Determine the [X, Y] coordinate at the center of the cell enclosing the given text.  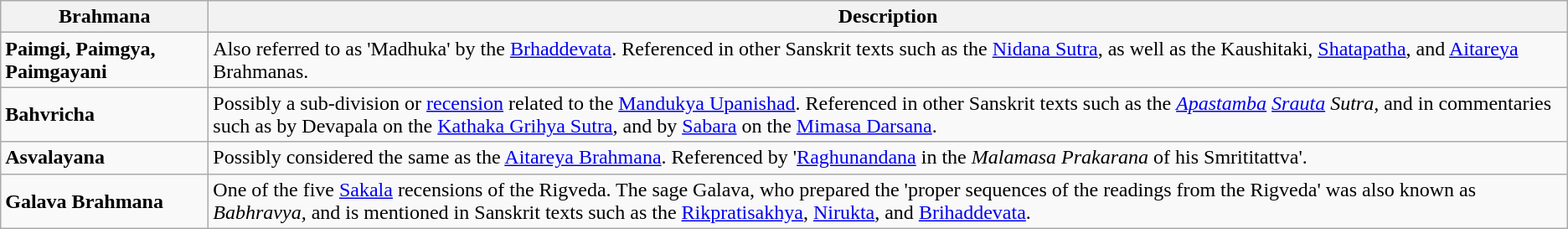
Bahvricha [105, 114]
Galava Brahmana [105, 201]
Brahmana [105, 17]
Paimgi, Paimgya, Paimgayani [105, 60]
Asvalayana [105, 158]
Possibly considered the same as the Aitareya Brahmana. Referenced by 'Raghunandana in the Malamasa Prakarana of his Smrititattva'. [888, 158]
Description [888, 17]
